Find where the given text appears and provide that cell's center as [X, Y] coordinate. 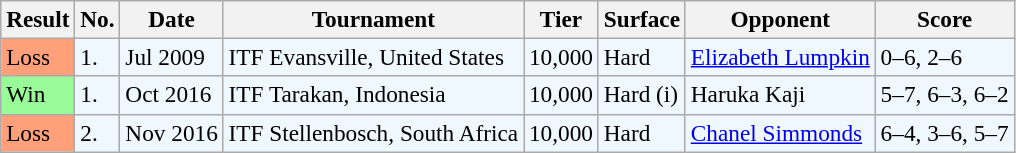
Opponent [780, 19]
Date [172, 19]
Surface [642, 19]
Tier [562, 19]
5–7, 6–3, 6–2 [944, 95]
ITF Stellenbosch, South Africa [373, 133]
ITF Tarakan, Indonesia [373, 95]
2. [98, 133]
ITF Evansville, United States [373, 57]
Hard (i) [642, 95]
Win [38, 95]
Score [944, 19]
6–4, 3–6, 5–7 [944, 133]
Jul 2009 [172, 57]
Haruka Kaji [780, 95]
Nov 2016 [172, 133]
Chanel Simmonds [780, 133]
No. [98, 19]
Elizabeth Lumpkin [780, 57]
Oct 2016 [172, 95]
Tournament [373, 19]
Result [38, 19]
0–6, 2–6 [944, 57]
